Identify which cell holds the provided text, then report its [X, Y] central coordinate. 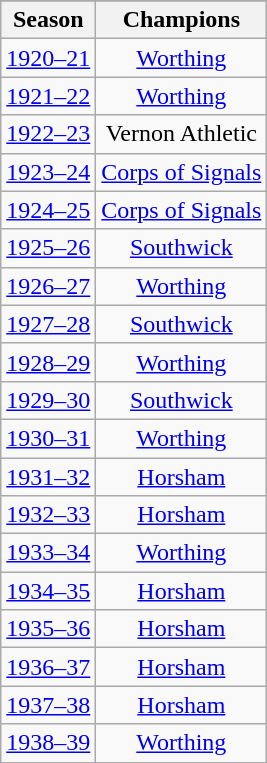
Champions [182, 20]
1921–22 [48, 96]
1922–23 [48, 134]
1936–37 [48, 667]
1938–39 [48, 743]
1933–34 [48, 553]
1935–36 [48, 629]
1925–26 [48, 248]
1928–29 [48, 362]
Season [48, 20]
1923–24 [48, 172]
Vernon Athletic [182, 134]
1930–31 [48, 438]
1929–30 [48, 400]
1924–25 [48, 210]
1934–35 [48, 591]
1926–27 [48, 286]
1937–38 [48, 705]
1920–21 [48, 58]
1932–33 [48, 515]
1927–28 [48, 324]
1931–32 [48, 477]
